Provide the (X, Y) coordinate of the cell's center where the given text is located.  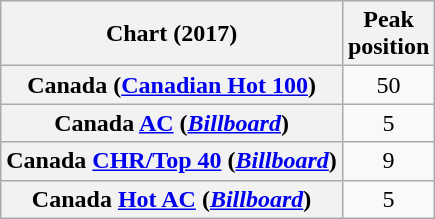
Chart (2017) (172, 34)
Canada Hot AC (Billboard) (172, 199)
9 (388, 161)
Canada (Canadian Hot 100) (172, 85)
Peakposition (388, 34)
50 (388, 85)
Canada AC (Billboard) (172, 123)
Canada CHR/Top 40 (Billboard) (172, 161)
